Extract the (x, y) coordinate from the center of the cell holding the provided text.  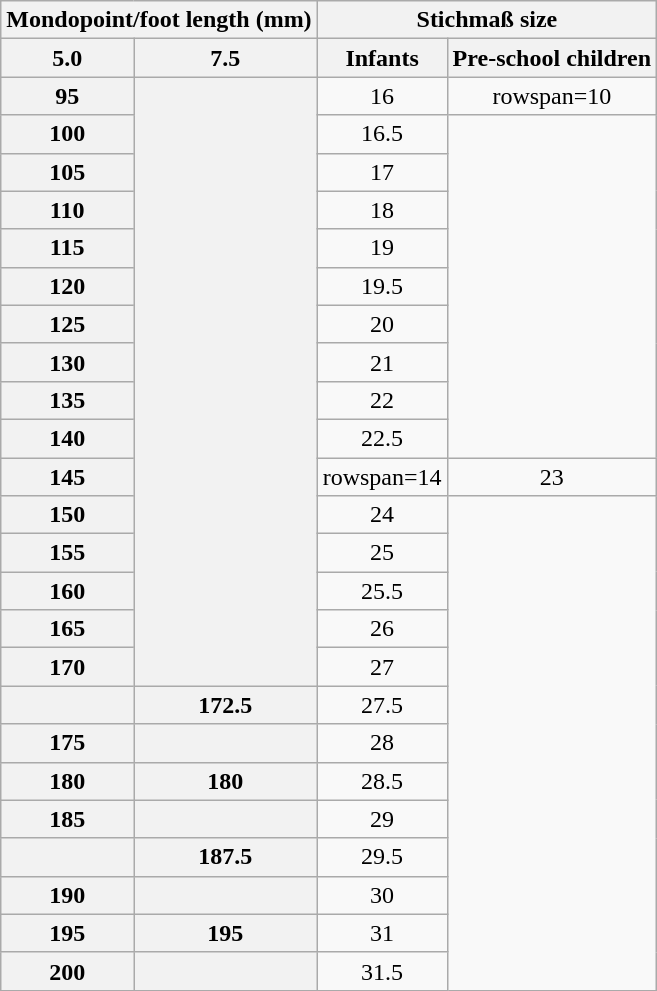
190 (68, 895)
200 (68, 971)
120 (68, 286)
19 (382, 248)
95 (68, 96)
27 (382, 667)
100 (68, 134)
22 (382, 400)
16.5 (382, 134)
30 (382, 895)
28 (382, 743)
19.5 (382, 286)
Pre-school children (552, 58)
140 (68, 438)
21 (382, 362)
28.5 (382, 781)
155 (68, 553)
125 (68, 324)
145 (68, 477)
18 (382, 210)
150 (68, 515)
rowspan=10 (552, 96)
31.5 (382, 971)
29.5 (382, 857)
rowspan=14 (382, 477)
135 (68, 400)
23 (552, 477)
25 (382, 553)
115 (68, 248)
160 (68, 591)
31 (382, 933)
20 (382, 324)
24 (382, 515)
16 (382, 96)
25.5 (382, 591)
29 (382, 819)
185 (68, 819)
17 (382, 172)
175 (68, 743)
22.5 (382, 438)
130 (68, 362)
187.5 (226, 857)
27.5 (382, 705)
Mondopoint/foot length (mm) (159, 20)
172.5 (226, 705)
Stichmaß size (486, 20)
7.5 (226, 58)
165 (68, 629)
Infants (382, 58)
170 (68, 667)
105 (68, 172)
26 (382, 629)
5.0 (68, 58)
110 (68, 210)
